Detect which cell encompasses the target text, then output its [x, y] center coordinate. 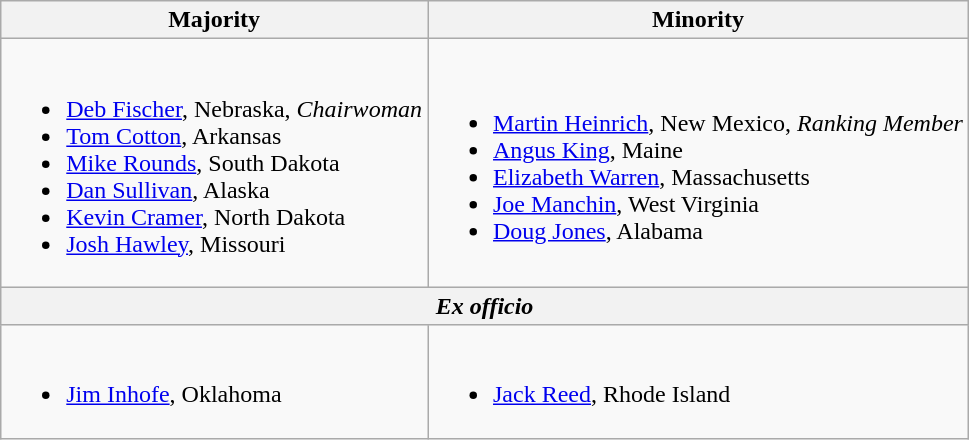
Minority [698, 20]
Deb Fischer, Nebraska, ChairwomanTom Cotton, ArkansasMike Rounds, South DakotaDan Sullivan, AlaskaKevin Cramer, North DakotaJosh Hawley, Missouri [214, 163]
Martin Heinrich, New Mexico, Ranking MemberAngus King, MaineElizabeth Warren, MassachusettsJoe Manchin, West VirginiaDoug Jones, Alabama [698, 163]
Jack Reed, Rhode Island [698, 382]
Ex officio [485, 306]
Majority [214, 20]
Jim Inhofe, Oklahoma [214, 382]
